Find where the given text appears and provide that cell's center as [x, y] coordinate. 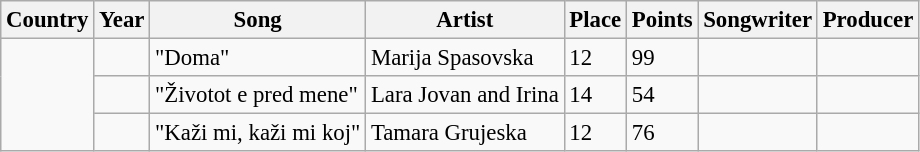
Songwriter [758, 20]
Marija Spasovska [465, 58]
Song [258, 20]
Place [595, 20]
Year [122, 20]
"Životot e pred mene" [258, 95]
76 [662, 133]
"Doma" [258, 58]
Points [662, 20]
Producer [868, 20]
"Kaži mi, kaži mi koj" [258, 133]
Artist [465, 20]
Lara Jovan and Irina [465, 95]
Country [48, 20]
14 [595, 95]
Tamara Grujeska [465, 133]
54 [662, 95]
99 [662, 58]
